Capture the cell that displays the provided text and extract its [x, y] central coordinate. 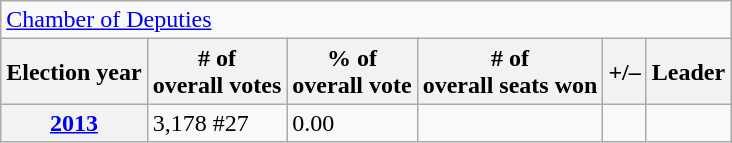
0.00 [352, 123]
Leader [688, 72]
3,178 #27 [217, 123]
# ofoverall votes [217, 72]
Chamber of Deputies [366, 20]
# ofoverall seats won [510, 72]
2013 [74, 123]
% ofoverall vote [352, 72]
Election year [74, 72]
+/– [624, 72]
